Search for the cell housing the specified text and yield its [X, Y] center coordinate. 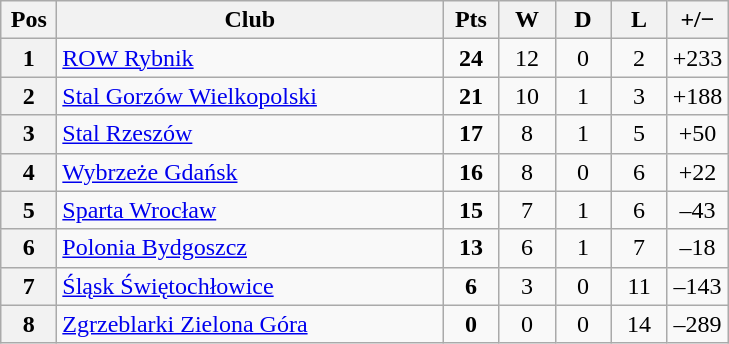
Stal Gorzów Wielkopolski [250, 96]
17 [471, 134]
Pts [471, 20]
4 [29, 172]
+188 [698, 96]
–289 [698, 324]
Wybrzeże Gdańsk [250, 172]
14 [639, 324]
Zgrzeblarki Zielona Góra [250, 324]
D [583, 20]
15 [471, 210]
Club [250, 20]
24 [471, 58]
16 [471, 172]
+22 [698, 172]
–18 [698, 248]
+/− [698, 20]
21 [471, 96]
Śląsk Świętochłowice [250, 286]
Stal Rzeszów [250, 134]
12 [527, 58]
10 [527, 96]
13 [471, 248]
L [639, 20]
+50 [698, 134]
–43 [698, 210]
ROW Rybnik [250, 58]
11 [639, 286]
W [527, 20]
Pos [29, 20]
+233 [698, 58]
Sparta Wrocław [250, 210]
–143 [698, 286]
Polonia Bydgoszcz [250, 248]
